Locate the cell with the specified text and output its (X, Y) center coordinate. 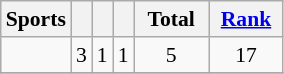
Total (172, 19)
3 (82, 55)
Rank (246, 19)
5 (172, 55)
17 (246, 55)
Sports (36, 19)
